Return the (x, y) coordinate for the center point of the cell that contains the specified text.  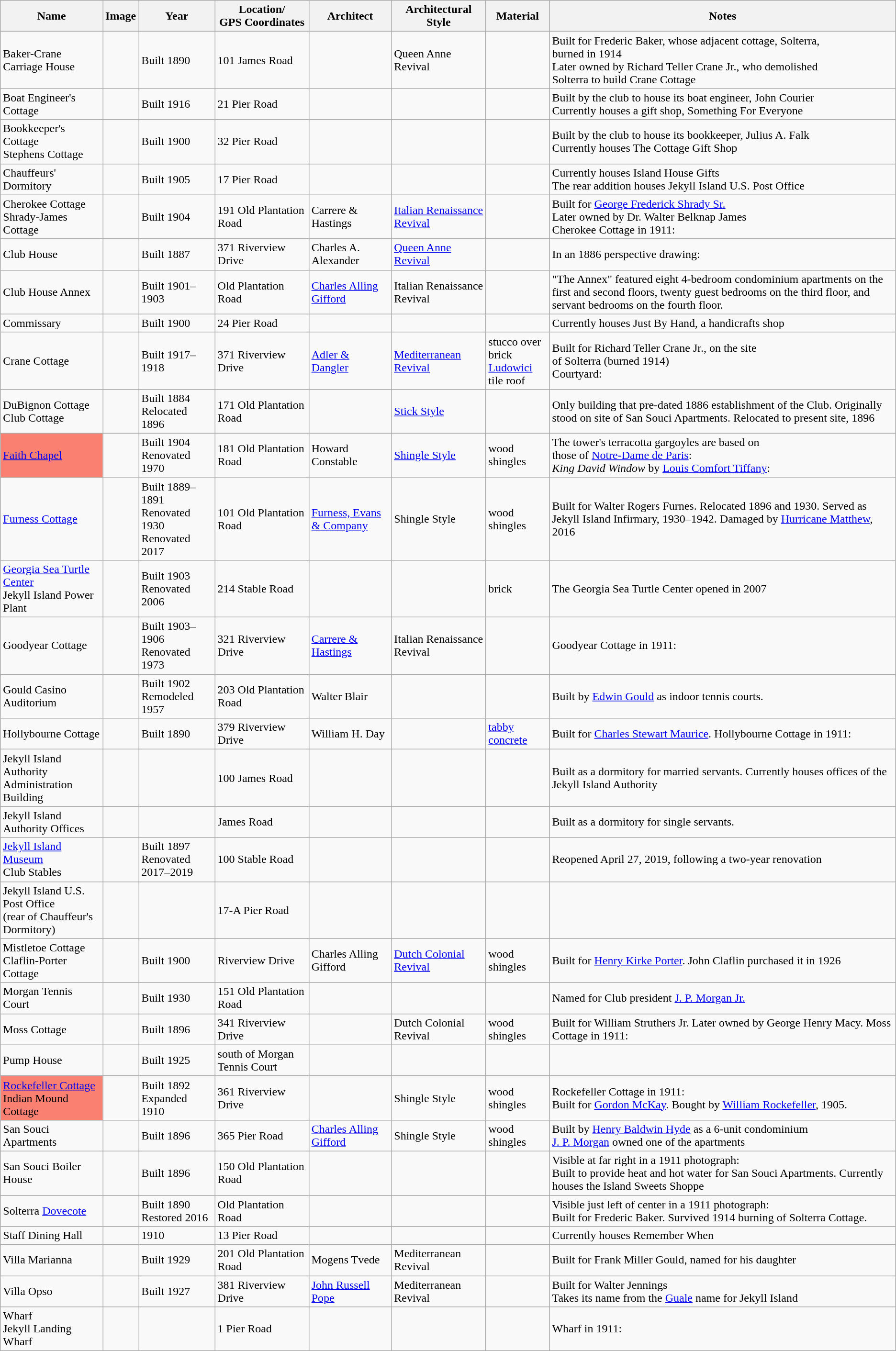
Built by the club to house its boat engineer, John CourierCurrently houses a gift shop, Something For Everyone (723, 104)
Currently houses Island House GiftsThe rear addition houses Jekyll Island U.S. Post Office (723, 179)
Built for Frank Miller Gould, named for his daughter (723, 1261)
321 Riverview Drive (262, 646)
Solterra Dovecote (52, 1211)
203 Old Plantation Road (262, 696)
Jekyll Island MuseumClub Stables (52, 860)
Built 1916 (177, 104)
24 Pier Road (262, 323)
Visible at far right in a 1911 photograph: Built to provide heat and hot water for San Souci Apartments. Currently houses the Island Sweets Shoppe (723, 1173)
Villa Opso (52, 1291)
201 Old Plantation Road (262, 1261)
Furness, Evans & Company (350, 519)
Jekyll Island U.S. Post Office(rear of Chauffeur's Dormitory) (52, 910)
Faith Chapel (52, 455)
Built 1905 (177, 179)
Built 1884Relocated 1896 (177, 411)
Named for Club president J. P. Morgan Jr. (723, 998)
1 Pier Road (262, 1329)
John Russell Pope (350, 1291)
Built 1927 (177, 1291)
Pump House (52, 1061)
Boat Engineer's Cottage (52, 104)
The Georgia Sea Turtle Center opened in 2007 (723, 589)
Morgan Tennis Court (52, 998)
Club House Annex (52, 292)
101 James Road (262, 60)
Built 1901–1903 (177, 292)
Currently houses Just By Hand, a handicrafts shop (723, 323)
100 Stable Road (262, 860)
Mistletoe CottageClaflin-Porter Cottage (52, 960)
Built as a dormitory for married servants. Currently houses offices of the Jekyll Island Authority (723, 778)
Built 1904Renovated 1970 (177, 455)
Built 1902Remodeled 1957 (177, 696)
Built as a dormitory for single servants. (723, 822)
Chauffeurs' Dormitory (52, 179)
Jekyll Island AuthorityAdministration Building (52, 778)
Built 1930 (177, 998)
Mogens Tvede (350, 1261)
171 Old Plantation Road (262, 411)
William H. Day (350, 734)
Built for Henry Kirke Porter. John Claflin purchased it in 1926 (723, 960)
Currently houses Remember When (723, 1236)
Built by Edwin Gould as indoor tennis courts. (723, 696)
17 Pier Road (262, 179)
Year (177, 16)
13 Pier Road (262, 1236)
WharfJekyll Landing Wharf (52, 1329)
Gould Casino Auditorium (52, 696)
Built 1929 (177, 1261)
Adler & Dangler (350, 361)
ArchitecturalStyle (438, 16)
Material (518, 16)
Furness Cottage (52, 519)
Built 1890Restored 2016 (177, 1211)
Built by the club to house its bookkeeper, Julius A. FalkCurrently houses The Cottage Gift Shop (723, 142)
Built 1903–1906Renovated 1973 (177, 646)
379 Riverview Drive (262, 734)
381 Riverview Drive (262, 1291)
Built for George Frederick Shrady Sr.Later owned by Dr. Walter Belknap JamesCherokee Cottage in 1911: (723, 217)
365 Pier Road (262, 1135)
DuBignon CottageClub Cottage (52, 411)
Architect (350, 16)
Wharf in 1911: (723, 1329)
21 Pier Road (262, 104)
214 Stable Road (262, 589)
In an 1886 perspective drawing: (723, 255)
Moss Cottage (52, 1029)
Staff Dining Hall (52, 1236)
Stick Style (438, 411)
San Souci Apartments (52, 1135)
Crane Cottage (52, 361)
Built 1892Expanded 1910 (177, 1098)
Baker-Crane Carriage House (52, 60)
191 Old Plantation Road (262, 217)
Howard Constable (350, 455)
Built 1889–1891Renovated 1930Renovated 2017 (177, 519)
100 James Road (262, 778)
101 Old Plantation Road (262, 519)
Built for Richard Teller Crane Jr., on the siteof Solterra (burned 1914)Courtyard: (723, 361)
south of Morgan Tennis Court (262, 1061)
Reopened April 27, 2019, following a two-year renovation (723, 860)
Jekyll Island Authority Offices (52, 822)
Visible just left of center in a 1911 photograph: Built for Frederic Baker. Survived 1914 burning of Solterra Cottage. (723, 1211)
341 Riverview Drive (262, 1029)
Built 1897Renovated 2017–2019 (177, 860)
Goodyear Cottage in 1911: (723, 646)
The tower's terracotta gargoyles are based onthose of Notre-Dame de Paris: King David Window by Louis Comfort Tiffany: (723, 455)
Built by Henry Baldwin Hyde as a 6-unit condominiumJ. P. Morgan owned one of the apartments (723, 1135)
Commissary (52, 323)
32 Pier Road (262, 142)
Built 1925 (177, 1061)
James Road (262, 822)
Notes (723, 16)
Built 1917–1918 (177, 361)
Cherokee CottageShrady-James Cottage (52, 217)
1910 (177, 1236)
stucco over brickLudowici tile roof (518, 361)
brick (518, 589)
Built 1887 (177, 255)
Image (121, 16)
tabby concrete (518, 734)
Goodyear Cottage (52, 646)
Built 1904 (177, 217)
Villa Marianna (52, 1261)
Built for Walter JenningsTakes its name from the Guale name for Jekyll Island (723, 1291)
Built for Walter Rogers Furnes. Relocated 1896 and 1930. Served as Jekyll Island Infirmary, 1930–1942. Damaged by Hurricane Matthew, 2016 (723, 519)
Charles A. Alexander (350, 255)
Club House (52, 255)
181 Old Plantation Road (262, 455)
Rockefeller Cottage in 1911: Built for Gordon McKay. Bought by William Rockefeller, 1905. (723, 1098)
Walter Blair (350, 696)
Bookkeeper's CottageStephens Cottage (52, 142)
17-A Pier Road (262, 910)
San Souci Boiler House (52, 1173)
361 Riverview Drive (262, 1098)
Location/GPS Coordinates (262, 16)
151 Old Plantation Road (262, 998)
150 Old Plantation Road (262, 1173)
Built for William Struthers Jr. Later owned by George Henry Macy. Moss Cottage in 1911: (723, 1029)
Riverview Drive (262, 960)
Georgia Sea Turtle CenterJekyll Island Power Plant (52, 589)
Rockefeller CottageIndian Mound Cottage (52, 1098)
Built for Charles Stewart Maurice. Hollybourne Cottage in 1911: (723, 734)
Hollybourne Cottage (52, 734)
Built 1903Renovated 2006 (177, 589)
Only building that pre-dated 1886 establishment of the Club. Originally stood on site of San Souci Apartments. Relocated to present site, 1896 (723, 411)
Name (52, 16)
